Determine the (X, Y) coordinate at the center of the cell enclosing the given text.  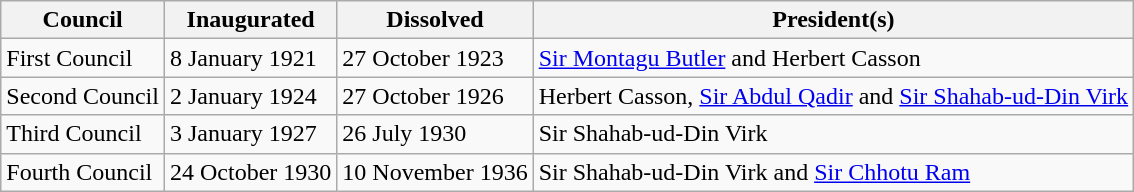
First Council (83, 58)
Inaugurated (250, 20)
27 October 1926 (435, 96)
Third Council (83, 134)
8 January 1921 (250, 58)
3 January 1927 (250, 134)
Council (83, 20)
2 January 1924 (250, 96)
President(s) (833, 20)
Sir Montagu Butler and Herbert Casson (833, 58)
10 November 1936 (435, 172)
Fourth Council (83, 172)
24 October 1930 (250, 172)
Second Council (83, 96)
Sir Shahab-ud-Din Virk (833, 134)
Herbert Casson, Sir Abdul Qadir and Sir Shahab-ud-Din Virk (833, 96)
27 October 1923 (435, 58)
Sir Shahab-ud-Din Virk and Sir Chhotu Ram (833, 172)
26 July 1930 (435, 134)
Dissolved (435, 20)
